Capture the cell that displays the provided text and extract its (x, y) central coordinate. 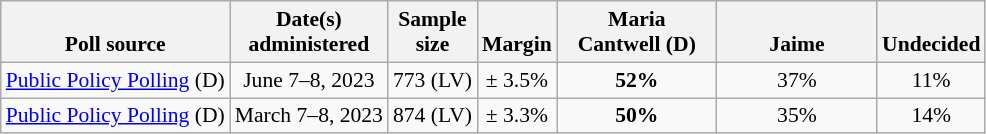
Margin (517, 32)
Samplesize (432, 32)
11% (931, 80)
14% (931, 116)
773 (LV) (432, 80)
Poll source (116, 32)
Jaime (797, 32)
MariaCantwell (D) (637, 32)
Undecided (931, 32)
50% (637, 116)
June 7–8, 2023 (309, 80)
874 (LV) (432, 116)
March 7–8, 2023 (309, 116)
37% (797, 80)
Date(s)administered (309, 32)
± 3.5% (517, 80)
52% (637, 80)
± 3.3% (517, 116)
35% (797, 116)
